Detect which cell encompasses the target text, then output its (X, Y) center coordinate. 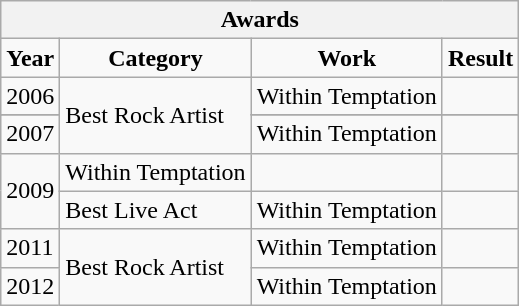
2007 (30, 134)
Best Live Act (156, 210)
2011 (30, 248)
Result (480, 58)
Category (156, 58)
Awards (260, 20)
Work (346, 58)
Year (30, 58)
2012 (30, 286)
2006 (30, 96)
2009 (30, 191)
